Determine the [X, Y] coordinate at the center of the cell enclosing the given text.  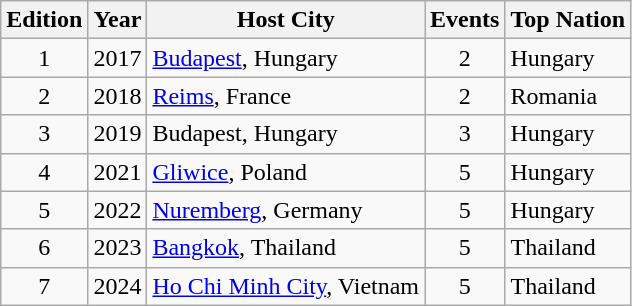
2021 [118, 172]
2018 [118, 96]
Ho Chi Minh City, Vietnam [286, 286]
Edition [44, 20]
Year [118, 20]
Nuremberg, Germany [286, 210]
7 [44, 286]
Gliwice, Poland [286, 172]
1 [44, 58]
Events [465, 20]
2024 [118, 286]
Top Nation [568, 20]
2022 [118, 210]
Bangkok, Thailand [286, 248]
Romania [568, 96]
2017 [118, 58]
2023 [118, 248]
4 [44, 172]
6 [44, 248]
2019 [118, 134]
Reims, France [286, 96]
Host City [286, 20]
